Search for the cell housing the specified text and yield its [x, y] center coordinate. 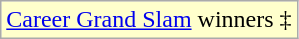
Career Grand Slam winners ‡ [149, 20]
